Capture the cell that displays the provided text and extract its (x, y) central coordinate. 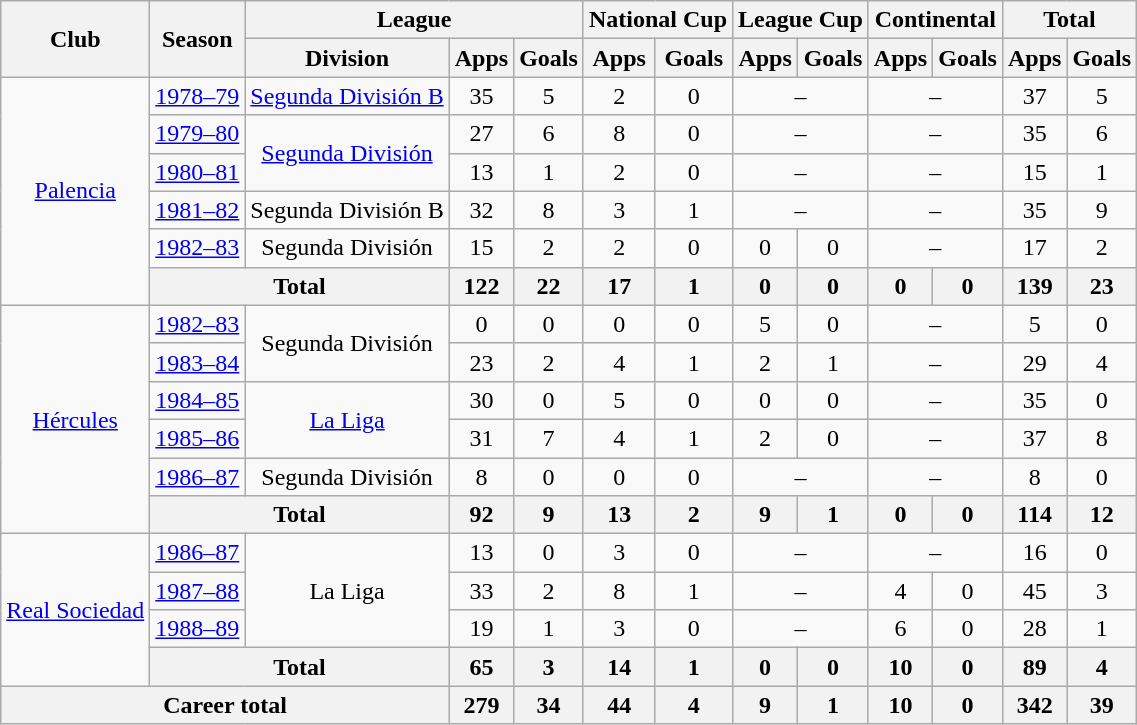
1980–81 (198, 172)
30 (481, 400)
65 (481, 667)
139 (1034, 286)
19 (481, 629)
279 (481, 705)
Club (76, 39)
34 (549, 705)
7 (549, 438)
1981–82 (198, 210)
Real Sociedad (76, 610)
22 (549, 286)
114 (1034, 515)
28 (1034, 629)
45 (1034, 591)
29 (1034, 362)
1978–79 (198, 96)
32 (481, 210)
Career total (225, 705)
1984–85 (198, 400)
Continental (935, 20)
122 (481, 286)
44 (619, 705)
Division (347, 58)
National Cup (658, 20)
14 (619, 667)
89 (1034, 667)
12 (1102, 515)
1985–86 (198, 438)
39 (1102, 705)
League Cup (801, 20)
1983–84 (198, 362)
Palencia (76, 191)
1987–88 (198, 591)
33 (481, 591)
342 (1034, 705)
1979–80 (198, 134)
Hércules (76, 419)
Season (198, 39)
16 (1034, 553)
27 (481, 134)
1988–89 (198, 629)
31 (481, 438)
League (414, 20)
92 (481, 515)
